Scan for the cell matching the given text and deliver its (x, y) coordinate at center. 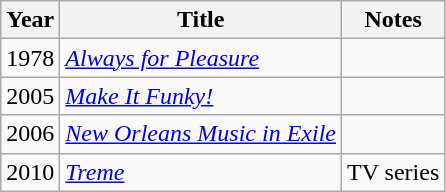
Treme (201, 172)
1978 (30, 58)
Title (201, 20)
Notes (394, 20)
TV series (394, 172)
Always for Pleasure (201, 58)
Make It Funky! (201, 96)
2006 (30, 134)
2005 (30, 96)
Year (30, 20)
New Orleans Music in Exile (201, 134)
2010 (30, 172)
